Return the [X, Y] coordinate for the center point of the cell that contains the specified text.  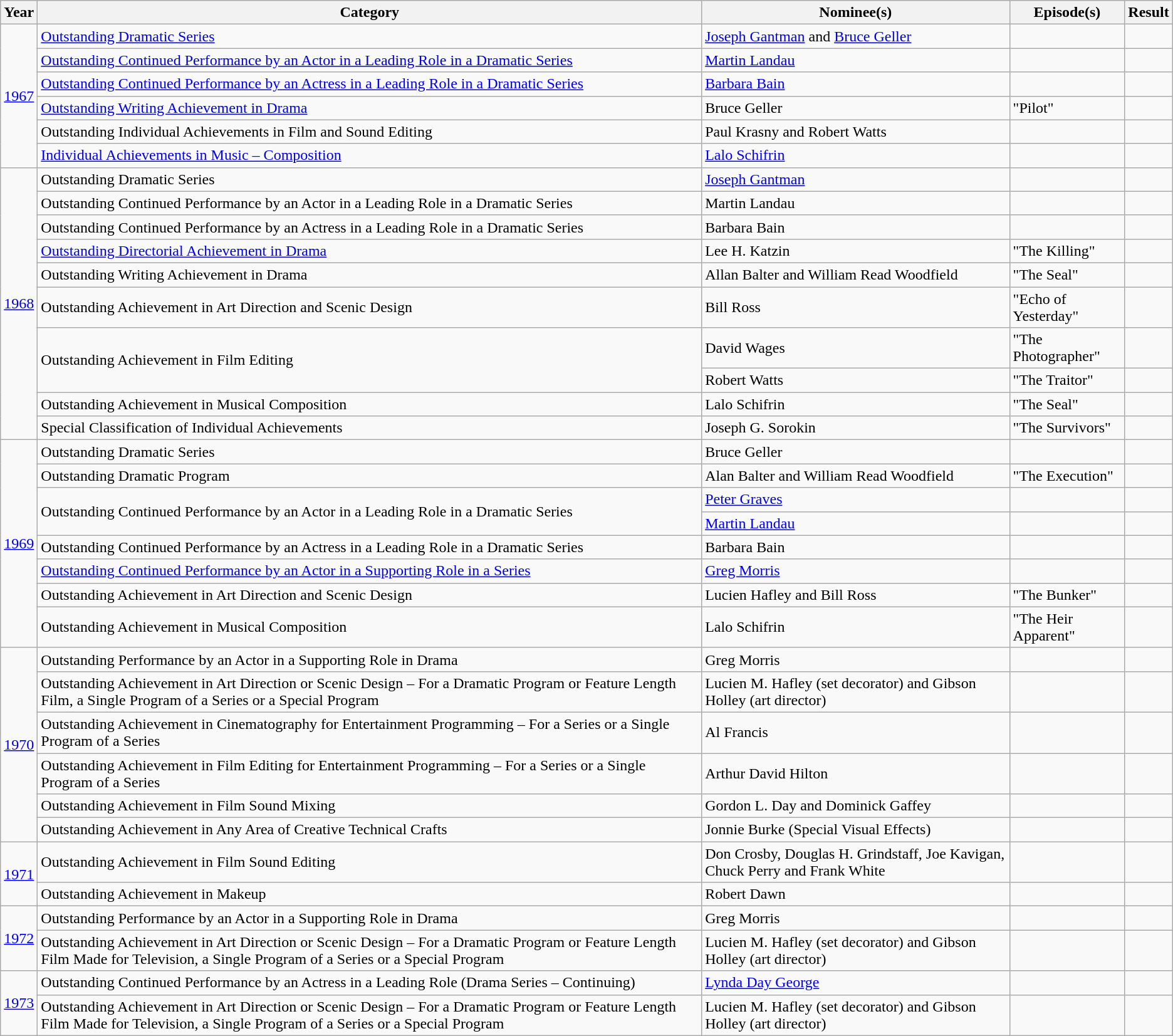
1971 [19, 874]
Bill Ross [856, 307]
Special Classification of Individual Achievements [370, 428]
"The Bunker" [1067, 595]
Arthur David Hilton [856, 773]
Joseph Gantman and Bruce Geller [856, 36]
Outstanding Directorial Achievement in Drama [370, 251]
Outstanding Achievement in Film Sound Mixing [370, 806]
Paul Krasny and Robert Watts [856, 132]
Year [19, 13]
Jonnie Burke (Special Visual Effects) [856, 830]
"The Survivors" [1067, 428]
1967 [19, 96]
Nominee(s) [856, 13]
Episode(s) [1067, 13]
Don Crosby, Douglas H. Grindstaff, Joe Kavigan, Chuck Perry and Frank White [856, 862]
"The Killing" [1067, 251]
Allan Balter and William Read Woodfield [856, 275]
Lee H. Katzin [856, 251]
Lynda Day George [856, 983]
"The Photographer" [1067, 348]
Robert Watts [856, 380]
Category [370, 13]
1968 [19, 303]
1969 [19, 544]
Result [1149, 13]
Alan Balter and William Read Woodfield [856, 476]
"The Heir Apparent" [1067, 627]
Outstanding Continued Performance by an Actor in a Supporting Role in a Series [370, 571]
"Pilot" [1067, 108]
"The Execution" [1067, 476]
Robert Dawn [856, 894]
Al Francis [856, 732]
David Wages [856, 348]
Joseph G. Sorokin [856, 428]
1973 [19, 1003]
Outstanding Achievement in Film Editing for Entertainment Programming – For a Series or a Single Program of a Series [370, 773]
Joseph Gantman [856, 179]
Outstanding Achievement in Cinematography for Entertainment Programming – For a Series or a Single Program of a Series [370, 732]
Outstanding Achievement in Film Editing [370, 360]
Outstanding Individual Achievements in Film and Sound Editing [370, 132]
Outstanding Dramatic Program [370, 476]
Outstanding Achievement in Film Sound Editing [370, 862]
Individual Achievements in Music – Composition [370, 155]
Outstanding Achievement in Makeup [370, 894]
1970 [19, 745]
1972 [19, 939]
"The Traitor" [1067, 380]
Outstanding Continued Performance by an Actress in a Leading Role (Drama Series – Continuing) [370, 983]
Outstanding Achievement in Any Area of Creative Technical Crafts [370, 830]
Peter Graves [856, 500]
"Echo of Yesterday" [1067, 307]
Gordon L. Day and Dominick Gaffey [856, 806]
Lucien Hafley and Bill Ross [856, 595]
